Detect which cell encompasses the target text, then output its [X, Y] center coordinate. 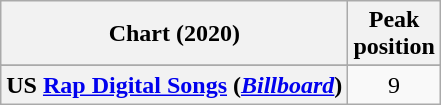
Peakposition [394, 34]
Chart (2020) [174, 34]
9 [394, 85]
US Rap Digital Songs (Billboard) [174, 85]
